From the cell containing the given text, extract its center point as (X, Y) coordinate. 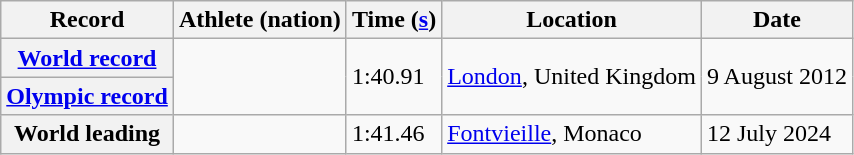
12 July 2024 (776, 134)
1:40.91 (394, 77)
Fontvieille, Monaco (572, 134)
9 August 2012 (776, 77)
Olympic record (88, 96)
World record (88, 58)
Date (776, 20)
Record (88, 20)
1:41.46 (394, 134)
Time (s) (394, 20)
Location (572, 20)
London, United Kingdom (572, 77)
Athlete (nation) (260, 20)
World leading (88, 134)
